Provide the (x, y) coordinate of the cell's center where the given text is located.  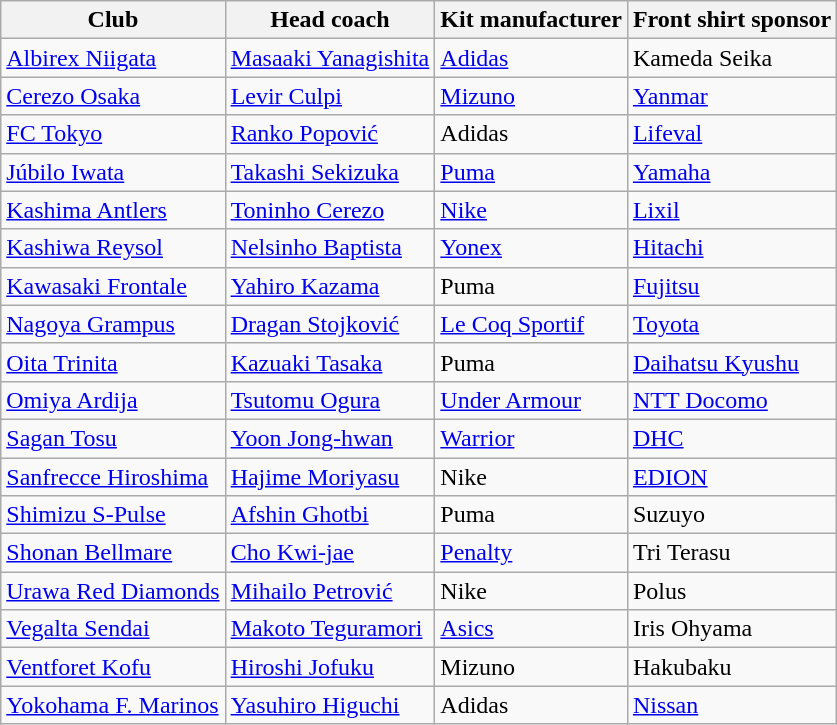
Polus (732, 591)
Levir Culpi (330, 96)
Hajime Moriyasu (330, 477)
Asics (532, 629)
Takashi Sekizuka (330, 172)
Cerezo Osaka (113, 96)
Hiroshi Jofuku (330, 667)
Kameda Seika (732, 58)
Sanfrecce Hiroshima (113, 477)
Head coach (330, 20)
Ventforet Kofu (113, 667)
Nelsinho Baptista (330, 248)
Lixil (732, 210)
Mihailo Petrović (330, 591)
Sagan Tosu (113, 438)
Kawasaki Frontale (113, 286)
Nissan (732, 705)
Yonex (532, 248)
FC Tokyo (113, 134)
Albirex Niigata (113, 58)
Ranko Popović (330, 134)
Urawa Red Diamonds (113, 591)
DHC (732, 438)
Yanmar (732, 96)
Afshin Ghotbi (330, 515)
Vegalta Sendai (113, 629)
Yahiro Kazama (330, 286)
Toyota (732, 324)
Yokohama F. Marinos (113, 705)
Under Armour (532, 400)
Shimizu S-Pulse (113, 515)
Tsutomu Ogura (330, 400)
Masaaki Yanagishita (330, 58)
Kazuaki Tasaka (330, 362)
Oita Trinita (113, 362)
Daihatsu Kyushu (732, 362)
Júbilo Iwata (113, 172)
Suzuyo (732, 515)
Hakubaku (732, 667)
Toninho Cerezo (330, 210)
Dragan Stojković (330, 324)
Cho Kwi-jae (330, 553)
Yasuhiro Higuchi (330, 705)
Fujitsu (732, 286)
Nagoya Grampus (113, 324)
Tri Terasu (732, 553)
Penalty (532, 553)
EDION (732, 477)
Kit manufacturer (532, 20)
Kashima Antlers (113, 210)
Hitachi (732, 248)
Yamaha (732, 172)
Makoto Teguramori (330, 629)
Iris Ohyama (732, 629)
Club (113, 20)
Le Coq Sportif (532, 324)
NTT Docomo (732, 400)
Lifeval (732, 134)
Shonan Bellmare (113, 553)
Kashiwa Reysol (113, 248)
Front shirt sponsor (732, 20)
Omiya Ardija (113, 400)
Warrior (532, 438)
Yoon Jong-hwan (330, 438)
